Identify which cell holds the provided text, then report its [x, y] central coordinate. 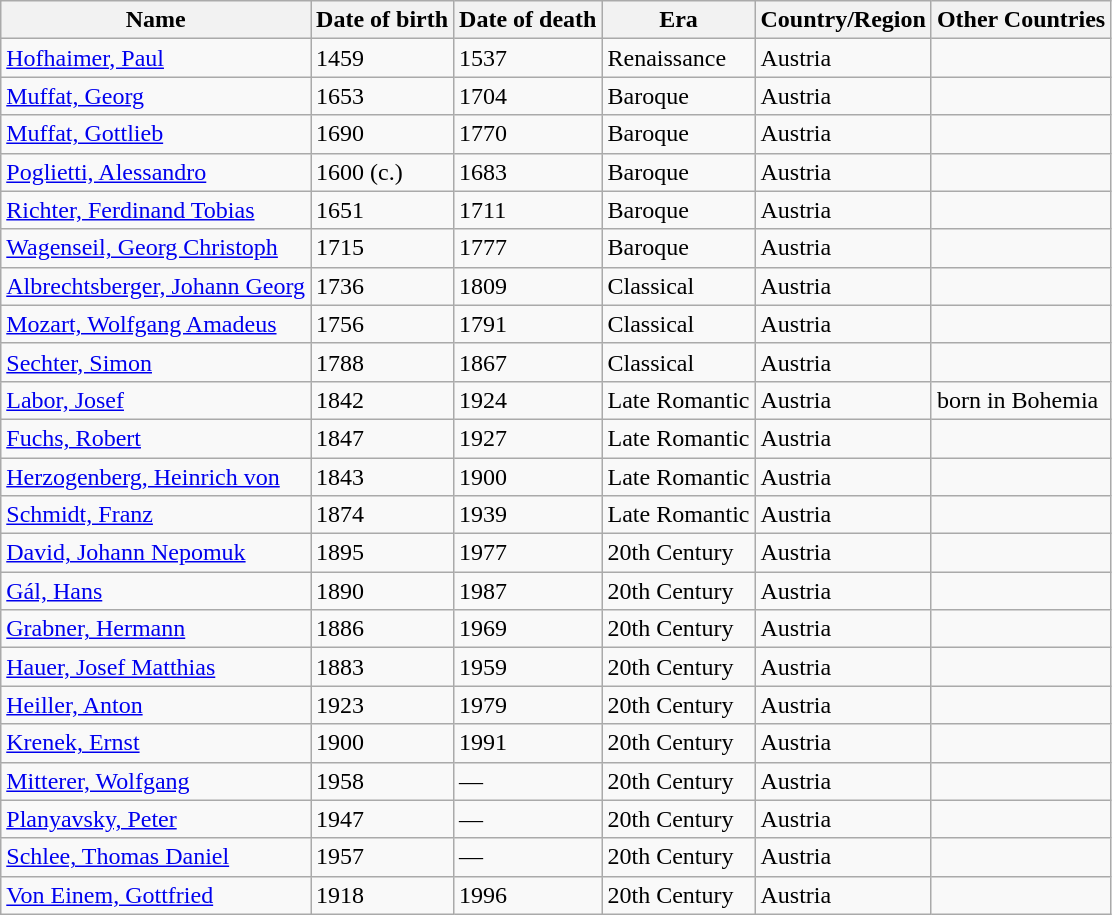
1996 [528, 895]
1924 [528, 400]
Grabner, Hermann [156, 629]
1809 [528, 286]
1959 [528, 667]
Fuchs, Robert [156, 438]
Schmidt, Franz [156, 515]
1890 [382, 591]
1651 [382, 210]
1847 [382, 438]
1843 [382, 477]
Wagenseil, Georg Christoph [156, 248]
Poglietti, Alessandro [156, 172]
1683 [528, 172]
Country/Region [843, 20]
1842 [382, 400]
1977 [528, 553]
Name [156, 20]
1939 [528, 515]
1653 [382, 96]
1969 [528, 629]
1777 [528, 248]
Muffat, Georg [156, 96]
1958 [382, 781]
1770 [528, 134]
1979 [528, 705]
1927 [528, 438]
David, Johann Nepomuk [156, 553]
Herzogenberg, Heinrich von [156, 477]
1895 [382, 553]
1715 [382, 248]
1459 [382, 58]
Von Einem, Gottfried [156, 895]
born in Bohemia [1020, 400]
1791 [528, 324]
Hofhaimer, Paul [156, 58]
1886 [382, 629]
Gál, Hans [156, 591]
1874 [382, 515]
Labor, Josef [156, 400]
Richter, Ferdinand Tobias [156, 210]
Renaissance [678, 58]
1991 [528, 743]
Date of birth [382, 20]
Era [678, 20]
Albrechtsberger, Johann Georg [156, 286]
1704 [528, 96]
1867 [528, 362]
Sechter, Simon [156, 362]
Hauer, Josef Matthias [156, 667]
1947 [382, 819]
Other Countries [1020, 20]
Heiller, Anton [156, 705]
1690 [382, 134]
Muffat, Gottlieb [156, 134]
1957 [382, 857]
1987 [528, 591]
1736 [382, 286]
1883 [382, 667]
1756 [382, 324]
Schlee, Thomas Daniel [156, 857]
Date of death [528, 20]
1600 (c.) [382, 172]
Planyavsky, Peter [156, 819]
Krenek, Ernst [156, 743]
1923 [382, 705]
1711 [528, 210]
Mitterer, Wolfgang [156, 781]
1788 [382, 362]
1537 [528, 58]
1918 [382, 895]
Mozart, Wolfgang Amadeus [156, 324]
